Search for the cell housing the specified text and yield its (x, y) center coordinate. 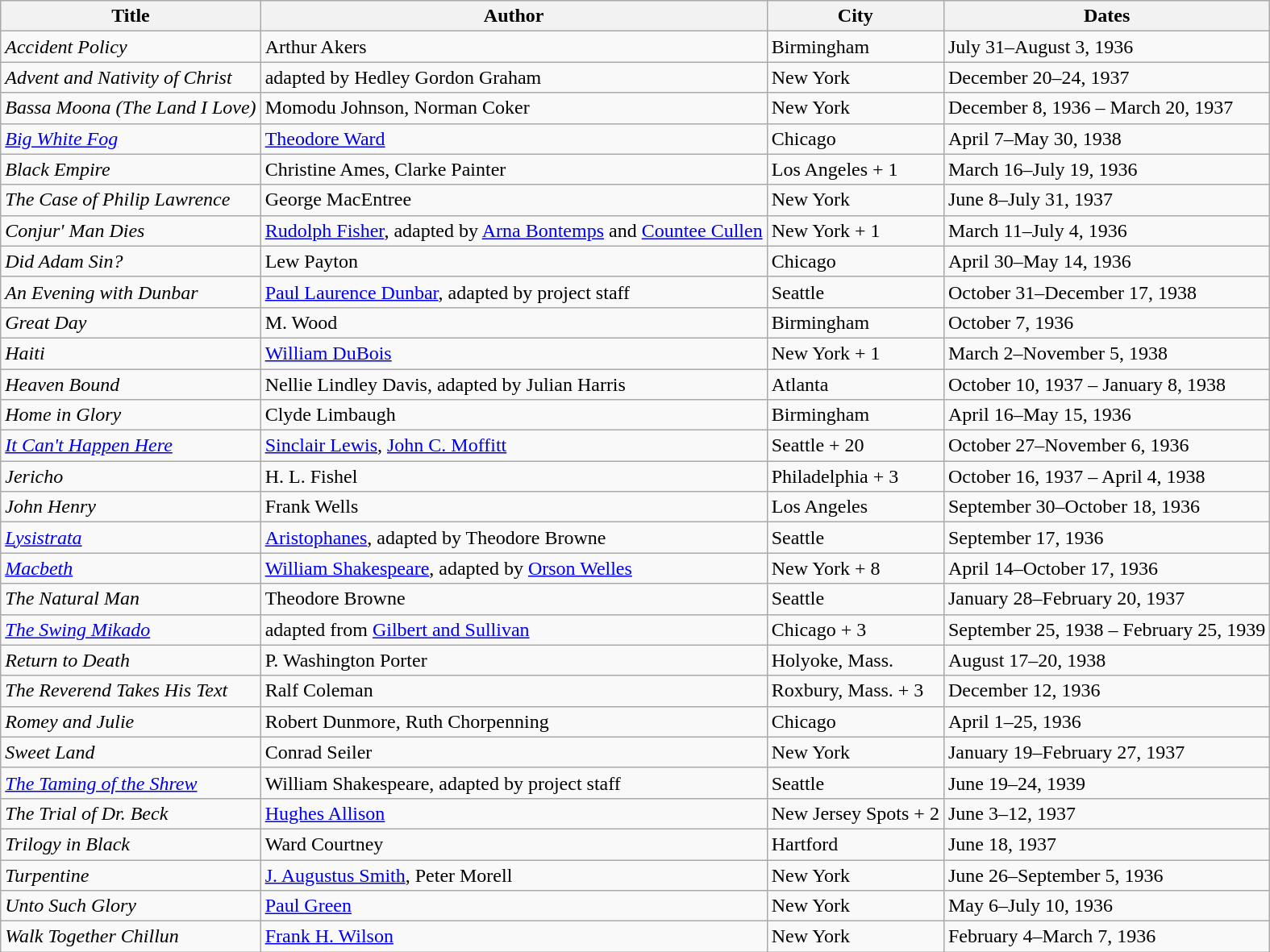
George MacEntree (514, 200)
adapted by Hedley Gordon Graham (514, 77)
Accident Policy (131, 47)
March 11–July 4, 1936 (1106, 231)
Los Angeles + 1 (855, 169)
adapted from Gilbert and Sullivan (514, 630)
May 6–July 10, 1936 (1106, 906)
Author (514, 16)
It Can't Happen Here (131, 446)
March 16–July 19, 1936 (1106, 169)
January 19–February 27, 1937 (1106, 752)
Paul Laurence Dunbar, adapted by project staff (514, 292)
Rudolph Fisher, adapted by Arna Bontemps and Countee Cullen (514, 231)
August 17–20, 1938 (1106, 660)
Lysistrata (131, 538)
John Henry (131, 507)
Seattle + 20 (855, 446)
Frank H. Wilson (514, 937)
April 14–October 17, 1936 (1106, 568)
Robert Dunmore, Ruth Chorpenning (514, 721)
Paul Green (514, 906)
Ralf Coleman (514, 691)
The Natural Man (131, 599)
Heaven Bound (131, 385)
Los Angeles (855, 507)
Philadelphia + 3 (855, 476)
June 8–July 31, 1937 (1106, 200)
January 28–February 20, 1937 (1106, 599)
Ward Courtney (514, 844)
December 8, 1936 – March 20, 1937 (1106, 108)
April 1–25, 1936 (1106, 721)
Lew Payton (514, 261)
City (855, 16)
Sweet Land (131, 752)
New Jersey Spots + 2 (855, 813)
Hartford (855, 844)
Frank Wells (514, 507)
Bassa Moona (The Land I Love) (131, 108)
Home in Glory (131, 415)
October 7, 1936 (1106, 322)
William DuBois (514, 353)
Black Empire (131, 169)
July 31–August 3, 1936 (1106, 47)
Atlanta (855, 385)
October 27–November 6, 1936 (1106, 446)
Romey and Julie (131, 721)
The Trial of Dr. Beck (131, 813)
April 16–May 15, 1936 (1106, 415)
Hughes Allison (514, 813)
Holyoke, Mass. (855, 660)
M. Wood (514, 322)
The Swing Mikado (131, 630)
Conrad Seiler (514, 752)
Dates (1106, 16)
Trilogy in Black (131, 844)
Christine Ames, Clarke Painter (514, 169)
Nellie Lindley Davis, adapted by Julian Harris (514, 385)
Sinclair Lewis, John C. Moffitt (514, 446)
Unto Such Glory (131, 906)
December 12, 1936 (1106, 691)
October 16, 1937 – April 4, 1938 (1106, 476)
Advent and Nativity of Christ (131, 77)
September 30–October 18, 1936 (1106, 507)
October 31–December 17, 1938 (1106, 292)
Big White Fog (131, 139)
An Evening with Dunbar (131, 292)
The Reverend Takes His Text (131, 691)
J. Augustus Smith, Peter Morell (514, 875)
October 10, 1937 – January 8, 1938 (1106, 385)
Jericho (131, 476)
Conjur' Man Dies (131, 231)
April 30–May 14, 1936 (1106, 261)
Turpentine (131, 875)
Roxbury, Mass. + 3 (855, 691)
New York + 8 (855, 568)
March 2–November 5, 1938 (1106, 353)
Aristophanes, adapted by Theodore Browne (514, 538)
June 26–September 5, 1936 (1106, 875)
Walk Together Chillun (131, 937)
P. Washington Porter (514, 660)
H. L. Fishel (514, 476)
The Case of Philip Lawrence (131, 200)
Title (131, 16)
Momodu Johnson, Norman Coker (514, 108)
Return to Death (131, 660)
June 18, 1937 (1106, 844)
September 17, 1936 (1106, 538)
Arthur Akers (514, 47)
April 7–May 30, 1938 (1106, 139)
Haiti (131, 353)
February 4–March 7, 1936 (1106, 937)
Theodore Browne (514, 599)
Great Day (131, 322)
Chicago + 3 (855, 630)
William Shakespeare, adapted by Orson Welles (514, 568)
December 20–24, 1937 (1106, 77)
William Shakespeare, adapted by project staff (514, 783)
Macbeth (131, 568)
June 3–12, 1937 (1106, 813)
Clyde Limbaugh (514, 415)
Did Adam Sin? (131, 261)
June 19–24, 1939 (1106, 783)
The Taming of the Shrew (131, 783)
September 25, 1938 – February 25, 1939 (1106, 630)
Theodore Ward (514, 139)
